From the cell containing the given text, extract its center point as [X, Y] coordinate. 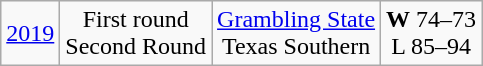
First roundSecond Round [136, 34]
Grambling StateTexas Southern [296, 34]
2019 [30, 34]
W 74–73L 85–94 [432, 34]
